For the text-containing cell, return its midpoint in (x, y) coordinate format. 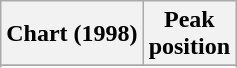
Chart (1998) (72, 34)
Peakposition (189, 34)
